For the text-containing cell, return its midpoint in [x, y] coordinate format. 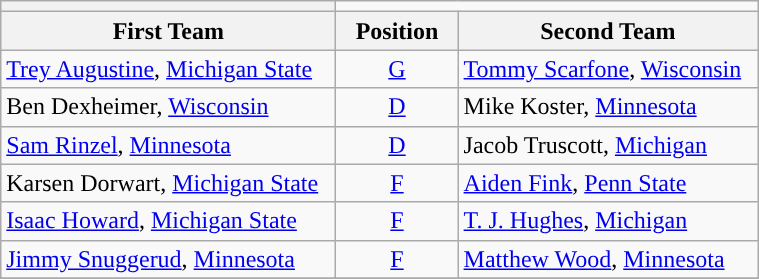
Ben Dexheimer, Wisconsin [168, 107]
Aiden Fink, Penn State [608, 183]
Matthew Wood, Minnesota [608, 259]
G [397, 69]
T. J. Hughes, Michigan [608, 221]
Second Team [608, 31]
Position [397, 31]
Sam Rinzel, Minnesota [168, 145]
Jimmy Snuggerud, Minnesota [168, 259]
Tommy Scarfone, Wisconsin [608, 69]
Trey Augustine, Michigan State [168, 69]
Karsen Dorwart, Michigan State [168, 183]
Mike Koster, Minnesota [608, 107]
Isaac Howard, Michigan State [168, 221]
First Team [168, 31]
Jacob Truscott, Michigan [608, 145]
